Pinpoint the cell where the given text exists, returning its (x, y) midpoint coordinate. 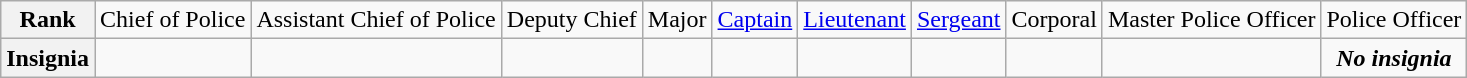
Lieutenant (855, 20)
Deputy Chief (572, 20)
Insignia (48, 58)
No insignia (1394, 58)
Captain (755, 20)
Major (677, 20)
Corporal (1054, 20)
Rank (48, 20)
Sergeant (958, 20)
Assistant Chief of Police (376, 20)
Chief of Police (173, 20)
Police Officer (1394, 20)
Master Police Officer (1212, 20)
